Return [x, y] of the center of cell containing provided text 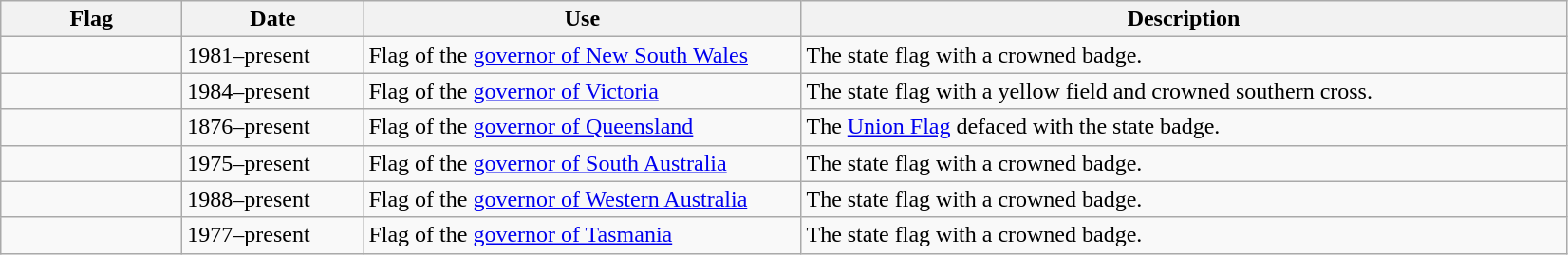
1981–present [273, 55]
1876–present [273, 127]
Flag of the governor of South Australia [583, 163]
Date [273, 19]
1984–present [273, 91]
The Union Flag defaced with the state badge. [1184, 127]
Flag of the governor of Western Australia [583, 199]
Flag of the governor of New South Wales [583, 55]
1975–present [273, 163]
Use [583, 19]
1977–present [273, 235]
Flag of the governor of Victoria [583, 91]
Description [1184, 19]
Flag [91, 19]
Flag of the governor of Tasmania [583, 235]
Flag of the governor of Queensland [583, 127]
The state flag with a yellow field and crowned southern cross. [1184, 91]
1988–present [273, 199]
